Identify which cell holds the provided text, then report its (x, y) central coordinate. 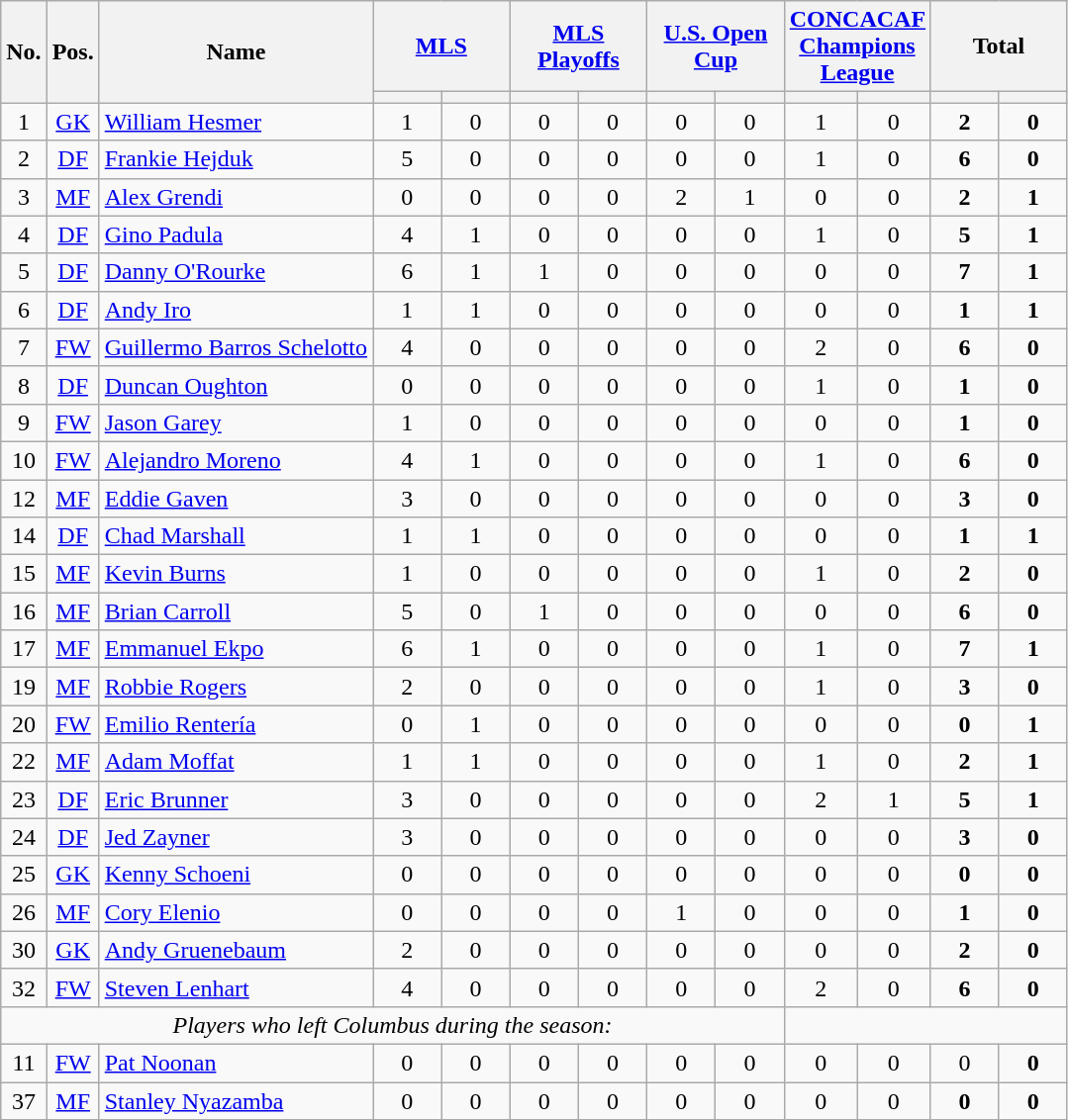
No. (24, 51)
William Hesmer (236, 122)
Cory Elenio (236, 912)
Adam Moffat (236, 762)
Eric Brunner (236, 799)
19 (24, 687)
Duncan Oughton (236, 385)
Frankie Hejduk (236, 159)
Pat Noonan (236, 1063)
14 (24, 536)
CONCACAF Champions League (857, 47)
25 (24, 875)
15 (24, 574)
U.S. Open Cup (717, 47)
32 (24, 987)
26 (24, 912)
Kenny Schoeni (236, 875)
16 (24, 611)
9 (24, 422)
10 (24, 460)
Chad Marshall (236, 536)
Kevin Burns (236, 574)
17 (24, 649)
Jason Garey (236, 422)
Robbie Rogers (236, 687)
23 (24, 799)
20 (24, 724)
22 (24, 762)
Pos. (73, 51)
30 (24, 950)
Andy Iro (236, 310)
Jed Zayner (236, 837)
Alex Grendi (236, 197)
MLS (441, 47)
Danny O'Rourke (236, 272)
Players who left Columbus during the season: (393, 1025)
Stanley Nyazamba (236, 1101)
37 (24, 1101)
Alejandro Moreno (236, 460)
Guillermo Barros Schelotto (236, 347)
Name (236, 51)
Gino Padula (236, 234)
Emmanuel Ekpo (236, 649)
MLS Playoffs (578, 47)
Steven Lenhart (236, 987)
Andy Gruenebaum (236, 950)
Eddie Gaven (236, 498)
8 (24, 385)
12 (24, 498)
Total (1000, 47)
24 (24, 837)
Brian Carroll (236, 611)
Emilio Rentería (236, 724)
11 (24, 1063)
